Locate the cell with the specified text and output its (X, Y) center coordinate. 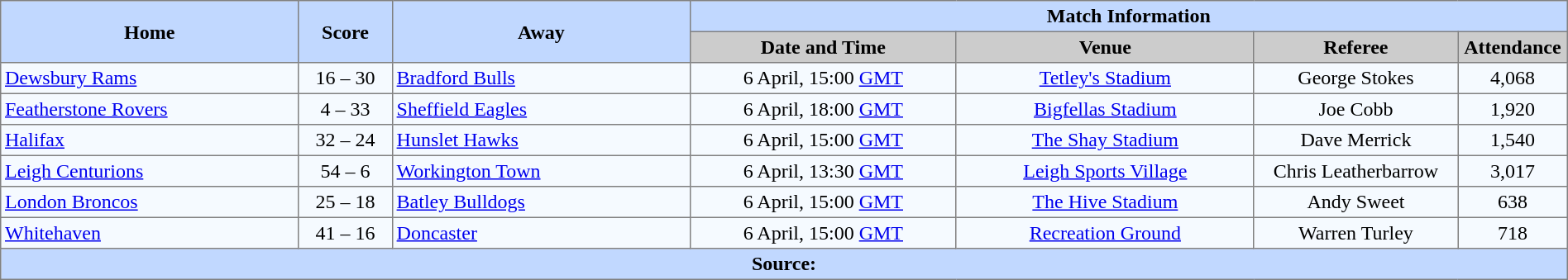
Date and Time (823, 47)
Recreation Ground (1105, 233)
16 – 30 (346, 78)
4,068 (1513, 78)
Featherstone Rovers (150, 109)
The Hive Stadium (1105, 202)
Andy Sweet (1355, 202)
41 – 16 (346, 233)
Match Information (1128, 17)
Bigfellas Stadium (1105, 109)
Bradford Bulls (541, 78)
Dewsbury Rams (150, 78)
Away (541, 31)
Leigh Sports Village (1105, 171)
32 – 24 (346, 140)
Referee (1355, 47)
Workington Town (541, 171)
Source: (784, 264)
1,920 (1513, 109)
25 – 18 (346, 202)
6 April, 13:30 GMT (823, 171)
Batley Bulldogs (541, 202)
1,540 (1513, 140)
Doncaster (541, 233)
Warren Turley (1355, 233)
Home (150, 31)
4 – 33 (346, 109)
Joe Cobb (1355, 109)
Score (346, 31)
54 – 6 (346, 171)
Venue (1105, 47)
Sheffield Eagles (541, 109)
718 (1513, 233)
3,017 (1513, 171)
Leigh Centurions (150, 171)
Hunslet Hawks (541, 140)
Whitehaven (150, 233)
Tetley's Stadium (1105, 78)
George Stokes (1355, 78)
Chris Leatherbarrow (1355, 171)
638 (1513, 202)
Dave Merrick (1355, 140)
London Broncos (150, 202)
The Shay Stadium (1105, 140)
Attendance (1513, 47)
Halifax (150, 140)
6 April, 18:00 GMT (823, 109)
